Capture the cell that displays the provided text and extract its (X, Y) central coordinate. 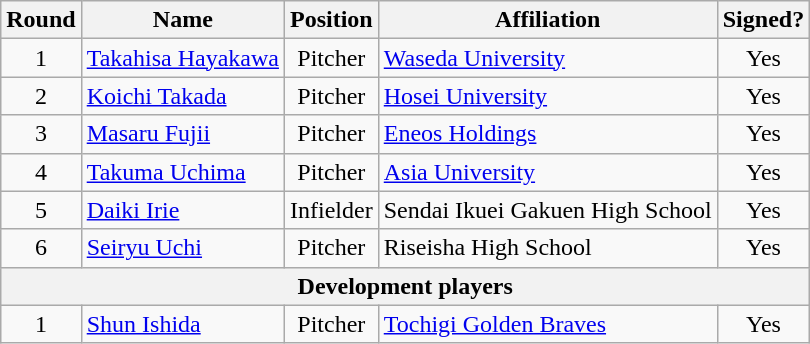
2 (41, 96)
Riseisha High School (548, 248)
Infielder (331, 210)
Daiki Irie (182, 210)
6 (41, 248)
Koichi Takada (182, 96)
Sendai Ikuei Gakuen High School (548, 210)
3 (41, 134)
Takahisa Hayakawa (182, 58)
Shun Ishida (182, 324)
Development players (406, 286)
Hosei University (548, 96)
Asia University (548, 172)
Eneos Holdings (548, 134)
Signed? (763, 20)
Position (331, 20)
Seiryu Uchi (182, 248)
Tochigi Golden Braves (548, 324)
Name (182, 20)
5 (41, 210)
Takuma Uchima (182, 172)
Affiliation (548, 20)
Waseda University (548, 58)
4 (41, 172)
Masaru Fujii (182, 134)
Round (41, 20)
